From the cell containing the given text, extract its center point as (X, Y) coordinate. 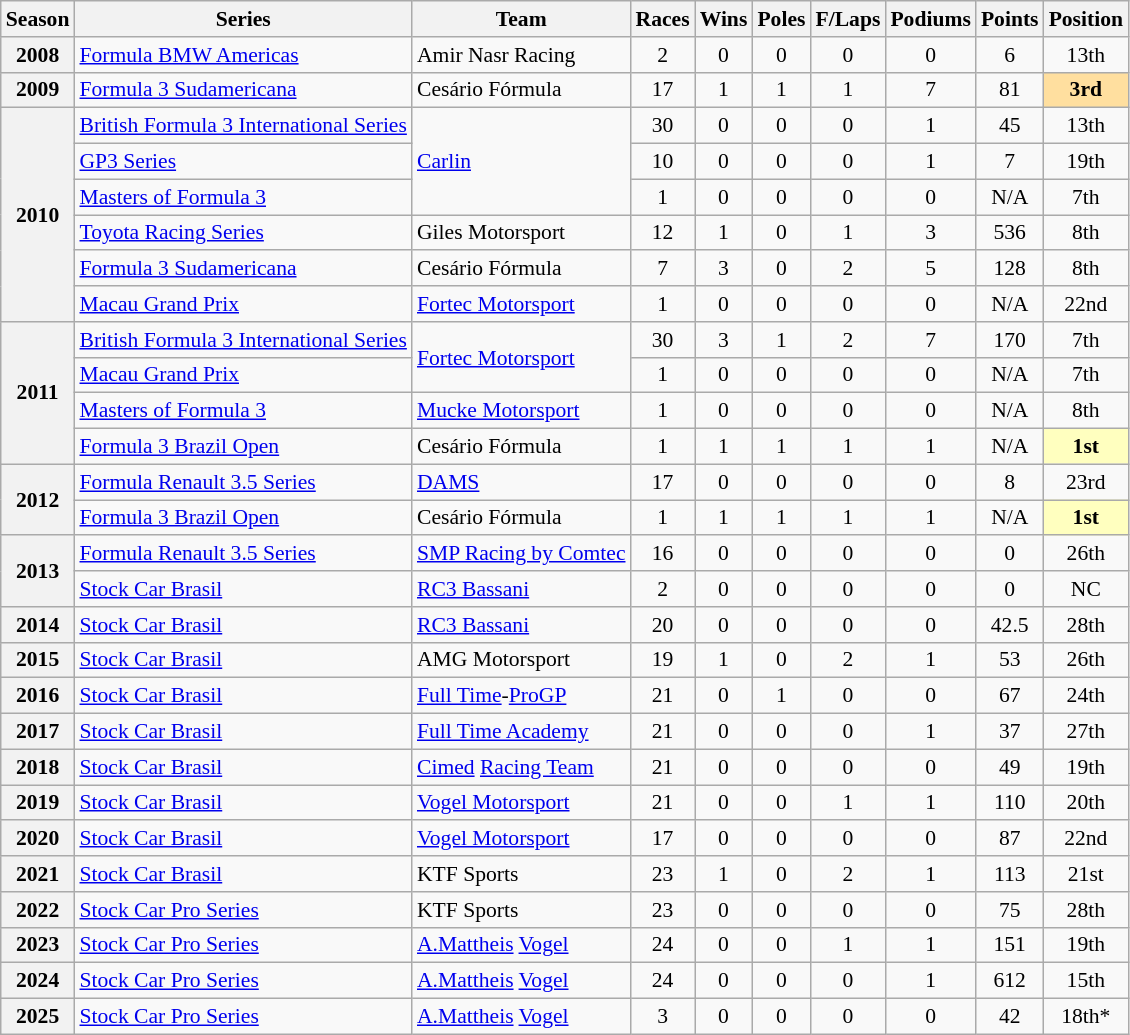
10 (663, 162)
Formula BMW Americas (242, 55)
24th (1086, 696)
81 (1010, 90)
2024 (38, 981)
18th* (1086, 1017)
19 (663, 660)
612 (1010, 981)
3rd (1086, 90)
75 (1010, 910)
2008 (38, 55)
Toyota Racing Series (242, 233)
42 (1010, 1017)
Full Time Academy (522, 732)
2010 (38, 215)
Mucke Motorsport (522, 411)
2012 (38, 500)
67 (1010, 696)
Position (1086, 19)
Podiums (930, 19)
F/Laps (848, 19)
2023 (38, 945)
Season (38, 19)
Full Time-ProGP (522, 696)
16 (663, 554)
110 (1010, 803)
21st (1086, 874)
2016 (38, 696)
Poles (781, 19)
DAMS (522, 482)
NC (1086, 589)
2021 (38, 874)
113 (1010, 874)
15th (1086, 981)
2014 (38, 625)
2011 (38, 393)
Races (663, 19)
2018 (38, 767)
2009 (38, 90)
2025 (38, 1017)
12 (663, 233)
53 (1010, 660)
8 (1010, 482)
5 (930, 269)
151 (1010, 945)
AMG Motorsport (522, 660)
2022 (38, 910)
2017 (38, 732)
27th (1086, 732)
Wins (724, 19)
170 (1010, 340)
2015 (38, 660)
37 (1010, 732)
Carlin (522, 162)
20th (1086, 803)
2019 (38, 803)
Amir Nasr Racing (522, 55)
536 (1010, 233)
87 (1010, 839)
20 (663, 625)
Team (522, 19)
Cimed Racing Team (522, 767)
2020 (38, 839)
Series (242, 19)
Points (1010, 19)
49 (1010, 767)
6 (1010, 55)
2013 (38, 572)
SMP Racing by Comtec (522, 554)
45 (1010, 126)
23rd (1086, 482)
GP3 Series (242, 162)
42.5 (1010, 625)
Giles Motorsport (522, 233)
128 (1010, 269)
